Detect which cell encompasses the target text, then output its (X, Y) center coordinate. 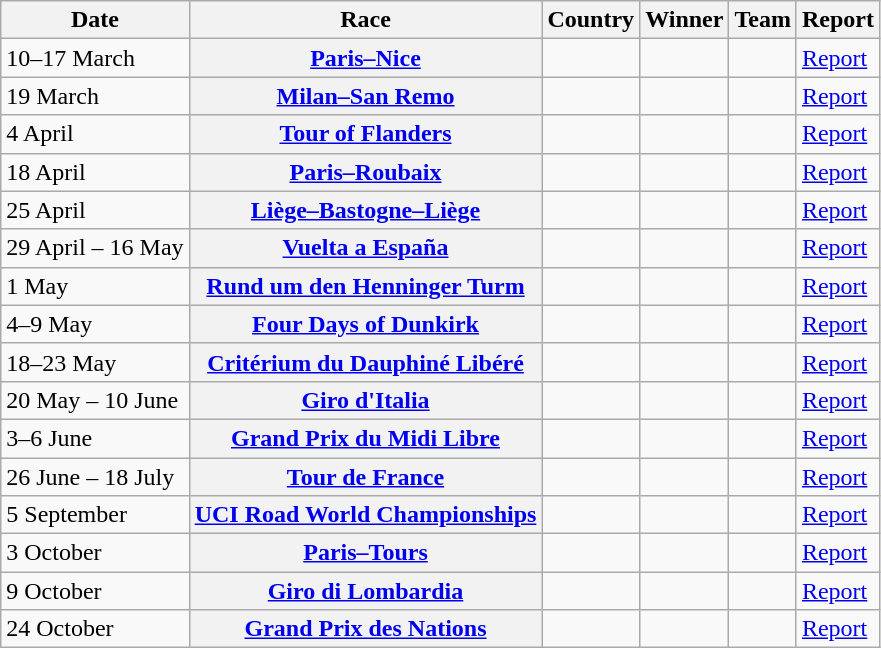
5 September (95, 515)
Date (95, 20)
Grand Prix des Nations (366, 629)
Critérium du Dauphiné Libéré (366, 362)
Vuelta a España (366, 248)
24 October (95, 629)
Winner (684, 20)
25 April (95, 210)
UCI Road World Championships (366, 515)
Milan–San Remo (366, 96)
Team (763, 20)
Paris–Tours (366, 553)
3–6 June (95, 438)
Paris–Roubaix (366, 172)
4–9 May (95, 324)
18–23 May (95, 362)
Grand Prix du Midi Libre (366, 438)
26 June – 18 July (95, 477)
Giro d'Italia (366, 400)
3 October (95, 553)
20 May – 10 June (95, 400)
18 April (95, 172)
Race (366, 20)
Four Days of Dunkirk (366, 324)
10–17 March (95, 58)
9 October (95, 591)
Rund um den Henninger Turm (366, 286)
4 April (95, 134)
1 May (95, 286)
Tour de France (366, 477)
Tour of Flanders (366, 134)
Giro di Lombardia (366, 591)
Country (591, 20)
Paris–Nice (366, 58)
19 March (95, 96)
Liège–Bastogne–Liège (366, 210)
29 April – 16 May (95, 248)
